Identify which cell holds the provided text, then report its [X, Y] central coordinate. 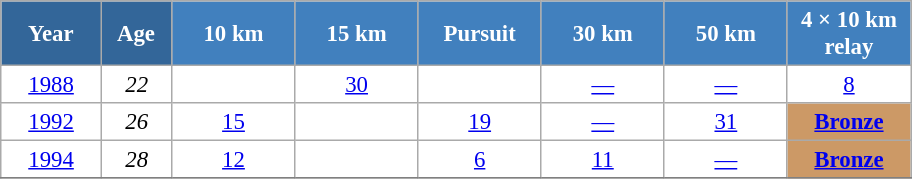
15 km [356, 34]
12 [234, 160]
8 [848, 85]
1988 [52, 85]
10 km [234, 34]
Age [136, 34]
50 km [726, 34]
15 [234, 122]
11 [602, 160]
Pursuit [480, 34]
30 [356, 85]
4 × 10 km relay [848, 34]
19 [480, 122]
1994 [52, 160]
Year [52, 34]
1992 [52, 122]
31 [726, 122]
22 [136, 85]
6 [480, 160]
28 [136, 160]
26 [136, 122]
30 km [602, 34]
